Capture the cell that displays the provided text and extract its [x, y] central coordinate. 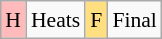
Final [134, 20]
H [13, 20]
Heats [56, 20]
F [96, 20]
